Return the (x, y) coordinate for the center point of the cell that contains the specified text.  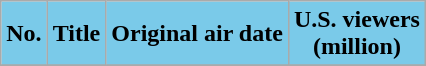
Original air date (198, 34)
No. (24, 34)
U.S. viewers(million) (356, 34)
Title (76, 34)
